Provide the (X, Y) coordinate of the cell's center where the given text is located.  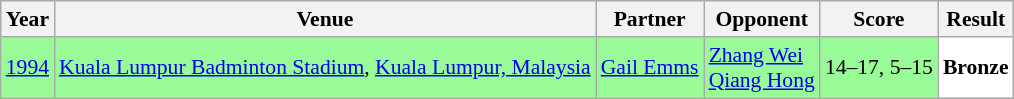
Venue (325, 19)
Score (879, 19)
Zhang Wei Qiang Hong (762, 68)
Gail Emms (650, 68)
Partner (650, 19)
1994 (28, 68)
Result (976, 19)
14–17, 5–15 (879, 68)
Kuala Lumpur Badminton Stadium, Kuala Lumpur, Malaysia (325, 68)
Opponent (762, 19)
Bronze (976, 68)
Year (28, 19)
